From the cell containing the given text, extract its center point as [X, Y] coordinate. 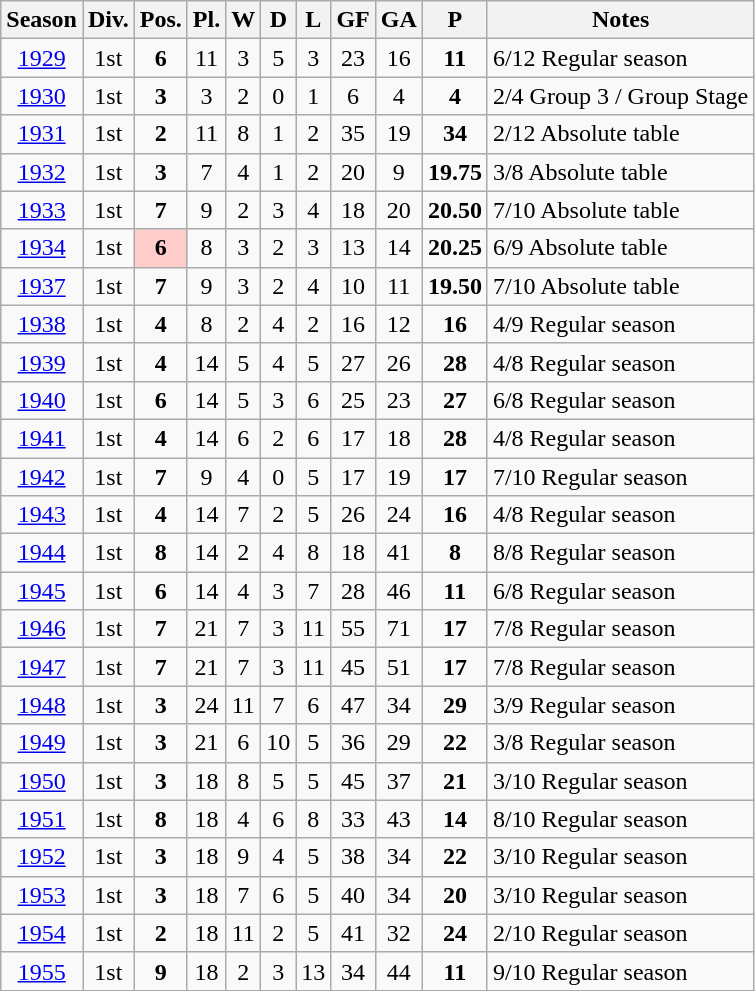
1953 [42, 895]
1938 [42, 324]
35 [353, 134]
55 [353, 629]
P [454, 20]
20.25 [454, 248]
38 [353, 857]
GF [353, 20]
1939 [42, 362]
36 [353, 743]
1952 [42, 857]
51 [398, 667]
19.50 [454, 286]
GA [398, 20]
1950 [42, 781]
44 [398, 971]
1948 [42, 705]
20.50 [454, 210]
1945 [42, 591]
2/12 Absolute table [620, 134]
3/8 Regular season [620, 743]
12 [398, 324]
1930 [42, 96]
33 [353, 819]
1943 [42, 515]
1951 [42, 819]
1937 [42, 286]
Pos. [160, 20]
1934 [42, 248]
3/8 Absolute table [620, 172]
1955 [42, 971]
Pl. [206, 20]
47 [353, 705]
1929 [42, 58]
1933 [42, 210]
1954 [42, 933]
4/9 Regular season [620, 324]
43 [398, 819]
Notes [620, 20]
6/12 Regular season [620, 58]
Div. [108, 20]
25 [353, 400]
3/9 Regular season [620, 705]
6/9 Absolute table [620, 248]
71 [398, 629]
1941 [42, 438]
7/10 Regular season [620, 477]
L [314, 20]
1942 [42, 477]
1944 [42, 553]
D [278, 20]
2/10 Regular season [620, 933]
Season [42, 20]
1947 [42, 667]
W [244, 20]
46 [398, 591]
9/10 Regular season [620, 971]
8/10 Regular season [620, 819]
37 [398, 781]
1931 [42, 134]
19.75 [454, 172]
40 [353, 895]
1949 [42, 743]
2/4 Group 3 / Group Stage [620, 96]
1940 [42, 400]
32 [398, 933]
8/8 Regular season [620, 553]
1946 [42, 629]
1932 [42, 172]
